Search for the cell housing the specified text and yield its (x, y) center coordinate. 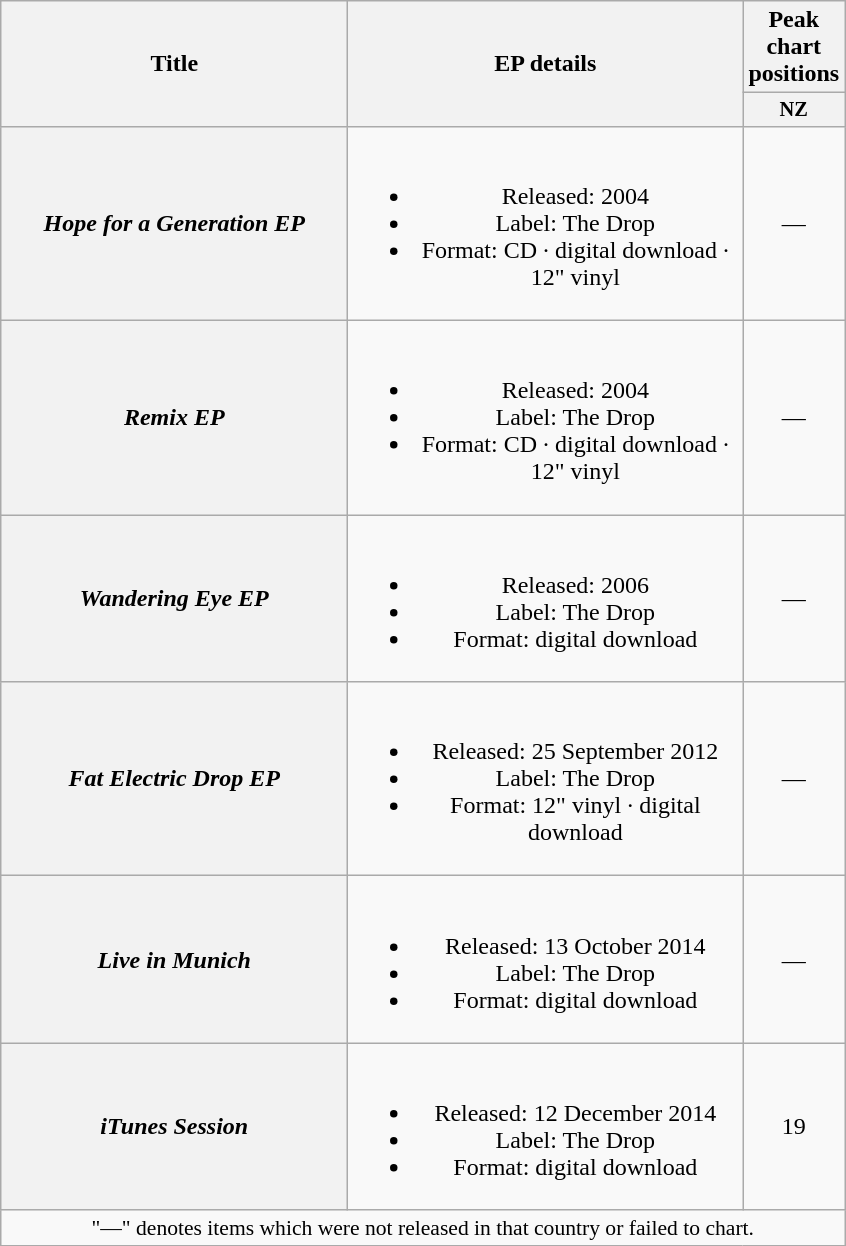
Wandering Eye EP (174, 598)
Title (174, 64)
Released: 12 December 2014Label: The DropFormat: digital download (546, 1126)
Live in Munich (174, 960)
Remix EP (174, 418)
EP details (546, 64)
Released: 25 September 2012Label: The DropFormat: 12" vinyl · digital download (546, 779)
NZ (794, 110)
Peak chart positions (794, 47)
Released: 13 October 2014Label: The DropFormat: digital download (546, 960)
Released: 2006Label: The DropFormat: digital download (546, 598)
"—" denotes items which were not released in that country or failed to chart. (423, 1228)
Fat Electric Drop EP (174, 779)
19 (794, 1126)
Hope for a Generation EP (174, 223)
iTunes Session (174, 1126)
